Identify which cell holds the provided text, then report its (X, Y) central coordinate. 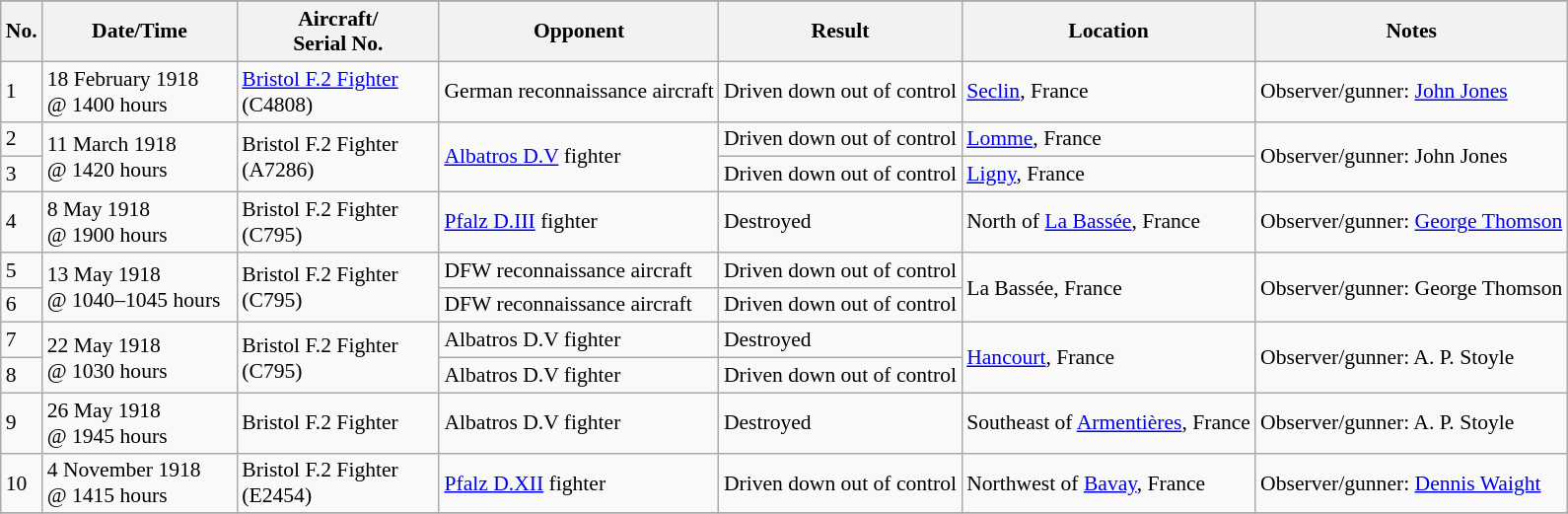
North of La Bassée, France (1108, 223)
Bristol F.2 Fighter(C4808) (337, 91)
Southeast of Armentières, France (1108, 422)
Notes (1411, 32)
10 (22, 483)
La Bassée, France (1108, 288)
German reconnaissance aircraft (578, 91)
Pfalz D.III fighter (578, 223)
Lomme, France (1108, 139)
5 (22, 270)
4 November 1918@ 1415 hours (140, 483)
1 (22, 91)
26 May 1918@ 1945 hours (140, 422)
Hancourt, France (1108, 357)
Opponent (578, 32)
Seclin, France (1108, 91)
3 (22, 175)
11 March 1918@ 1420 hours (140, 156)
4 (22, 223)
Result (840, 32)
Pfalz D.XII fighter (578, 483)
6 (22, 305)
8 (22, 376)
Bristol F.2 Fighter (337, 422)
22 May 1918@ 1030 hours (140, 357)
8 May 1918@ 1900 hours (140, 223)
Aircraft/Serial No. (337, 32)
Bristol F.2 Fighter(E2454) (337, 483)
Location (1108, 32)
7 (22, 340)
18 February 1918@ 1400 hours (140, 91)
2 (22, 139)
Date/Time (140, 32)
No. (22, 32)
13 May 1918@ 1040–1045 hours (140, 288)
Observer/gunner: Dennis Waight (1411, 483)
Northwest of Bavay, France (1108, 483)
9 (22, 422)
Ligny, France (1108, 175)
Bristol F.2 Fighter(A7286) (337, 156)
